Identify which cell holds the provided text, then report its [X, Y] central coordinate. 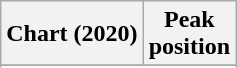
Chart (2020) [72, 34]
Peakposition [189, 34]
